Pinpoint the cell where the given text exists, returning its [X, Y] midpoint coordinate. 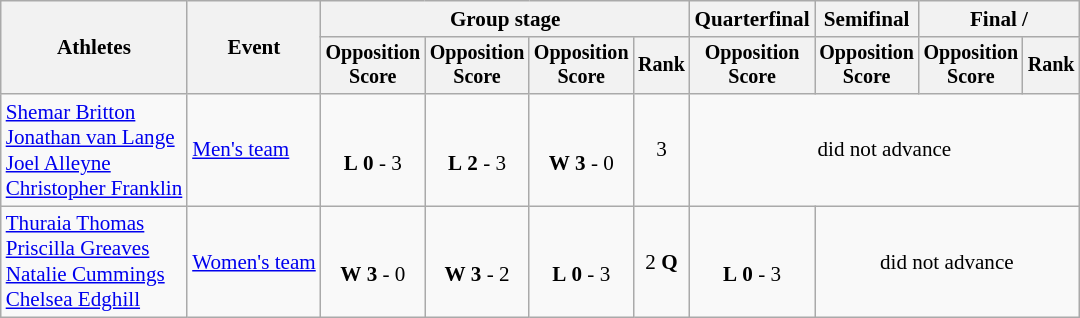
Athletes [94, 48]
L 2 - 3 [477, 150]
Women's team [254, 262]
Semifinal [866, 18]
Shemar Britton Jonathan van Lange Joel Alleyne Christopher Franklin [94, 150]
W 3 - 2 [477, 262]
Final / [999, 18]
Event [254, 48]
2 Q [661, 262]
Group stage [506, 18]
3 [661, 150]
Thuraia Thomas Priscilla Greaves Natalie Cummings Chelsea Edghill [94, 262]
Quarterfinal [752, 18]
Men's team [254, 150]
